Scan for the cell matching the given text and deliver its [X, Y] coordinate at center. 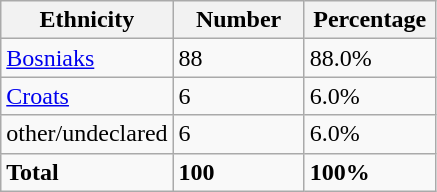
Percentage [370, 20]
Croats [87, 96]
Ethnicity [87, 20]
100 [238, 172]
Bosniaks [87, 58]
Total [87, 172]
88.0% [370, 58]
other/undeclared [87, 134]
88 [238, 58]
100% [370, 172]
Number [238, 20]
